Provide the [x, y] coordinate of the cell's center where the given text is located.  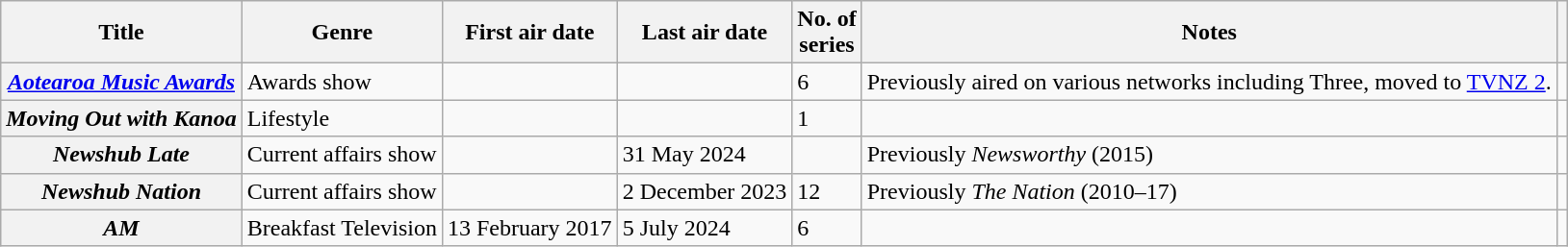
Previously The Nation (2010–17) [1209, 191]
12 [827, 191]
2 December 2023 [705, 191]
Breakfast Television [342, 228]
5 July 2024 [705, 228]
Newshub Late [121, 155]
AM [121, 228]
31 May 2024 [705, 155]
13 February 2017 [529, 228]
Lifestyle [342, 118]
First air date [529, 33]
Aotearoa Music Awards [121, 82]
No. ofseries [827, 33]
Notes [1209, 33]
Previously Newsworthy (2015) [1209, 155]
1 [827, 118]
Moving Out with Kanoa [121, 118]
Last air date [705, 33]
Title [121, 33]
Genre [342, 33]
Newshub Nation [121, 191]
Awards show [342, 82]
Previously aired on various networks including Three, moved to TVNZ 2. [1209, 82]
